Pinpoint the cell where the given text exists, returning its (X, Y) midpoint coordinate. 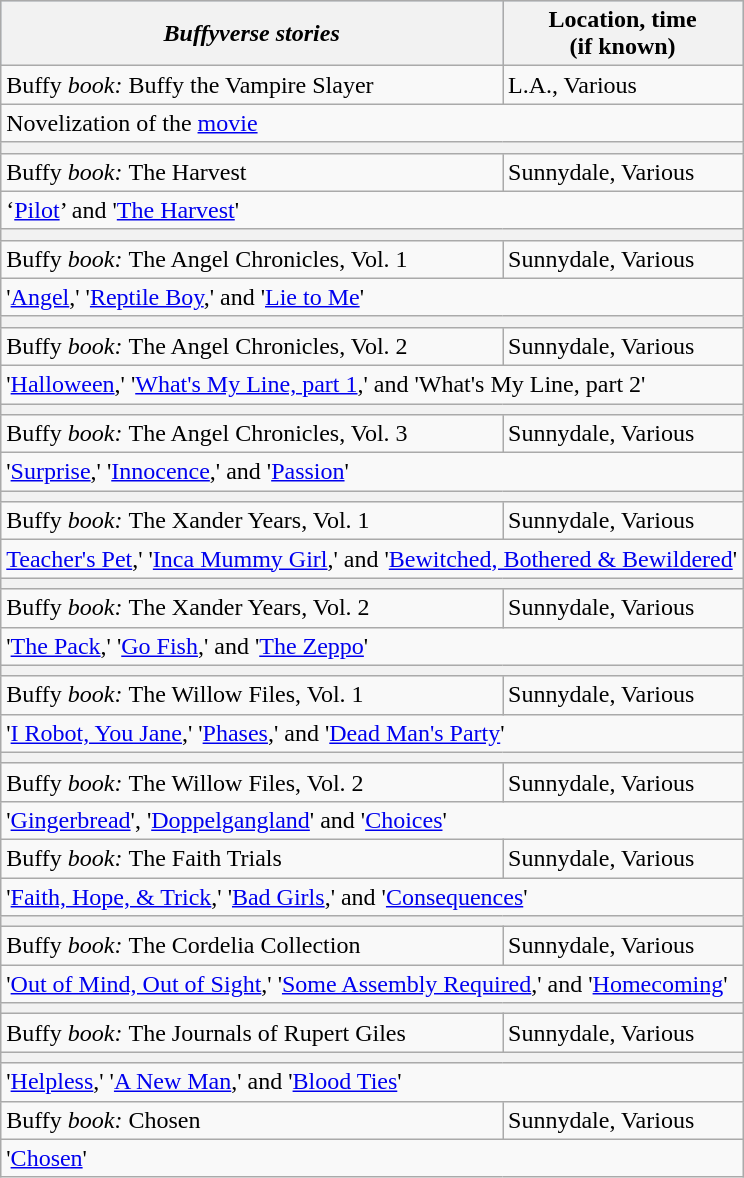
Buffyverse stories (252, 34)
Buffy book: The Angel Chronicles, Vol. 1 (252, 259)
Buffy book: The Faith Trials (252, 858)
‘Pilot’ and 'The Harvest' (372, 210)
'I Robot, You Jane,' 'Phases,' and 'Dead Man's Party' (372, 733)
Buffy book: Chosen (252, 1120)
Buffy book: The Xander Years, Vol. 1 (252, 521)
Buffy book: The Xander Years, Vol. 2 (252, 608)
Buffy book: The Cordelia Collection (252, 946)
'Out of Mind, Out of Sight,' 'Some Assembly Required,' and 'Homecoming' (372, 984)
Buffy book: The Willow Files, Vol. 2 (252, 782)
'Halloween,' 'What's My Line, part 1,' and 'What's My Line, part 2' (372, 384)
'Helpless,' 'A New Man,' and 'Blood Ties' (372, 1082)
Buffy book: The Willow Files, Vol. 1 (252, 695)
'Chosen' (372, 1158)
Novelization of the movie (372, 123)
'Gingerbread', 'Doppelgangland' and 'Choices' (372, 820)
Buffy book: The Journals of Rupert Giles (252, 1033)
L.A., Various (623, 85)
'Faith, Hope, & Trick,' 'Bad Girls,' and 'Consequences' (372, 897)
'Surprise,' 'Innocence,' and 'Passion' (372, 472)
Teacher's Pet,' 'Inca Mummy Girl,' and 'Bewitched, Bothered & Bewildered' (372, 559)
'Angel,' 'Reptile Boy,' and 'Lie to Me' (372, 297)
Buffy book: Buffy the Vampire Slayer (252, 85)
'The Pack,' 'Go Fish,' and 'The Zeppo' (372, 646)
Buffy book: The Angel Chronicles, Vol. 2 (252, 346)
Buffy book: The Angel Chronicles, Vol. 3 (252, 434)
Buffy book: The Harvest (252, 172)
Location, time (if known) (623, 34)
